Pinpoint the cell where the given text exists, returning its [x, y] midpoint coordinate. 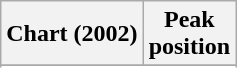
Peak position [189, 34]
Chart (2002) [72, 34]
